Determine the [x, y] coordinate at the center of the cell enclosing the given text.  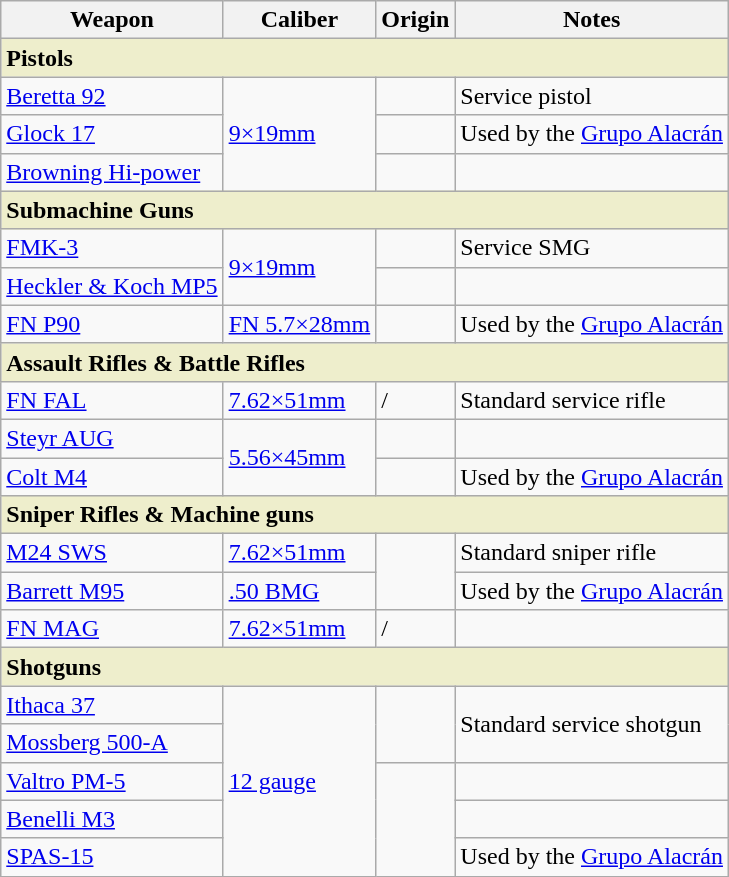
Steyr AUG [112, 438]
Beretta 92 [112, 96]
Colt M4 [112, 477]
Valtro PM-5 [112, 781]
Caliber [300, 20]
Origin [416, 20]
Notes [592, 20]
Pistols [365, 58]
FN 5.7×28mm [300, 324]
FN FAL [112, 400]
Glock 17 [112, 134]
5.56×45mm [300, 457]
Browning Hi-power [112, 172]
M24 SWS [112, 553]
FN MAG [112, 629]
Service pistol [592, 96]
Assault Rifles & Battle Rifles [365, 362]
Sniper Rifles & Machine guns [365, 515]
Barrett M95 [112, 591]
Standard sniper rifle [592, 553]
Ithaca 37 [112, 705]
FMK-3 [112, 248]
Heckler & Koch MP5 [112, 286]
Standard service shotgun [592, 724]
Standard service rifle [592, 400]
Mossberg 500-A [112, 743]
FN P90 [112, 324]
Shotguns [365, 667]
.50 BMG [300, 591]
12 gauge [300, 781]
Weapon [112, 20]
SPAS-15 [112, 857]
Benelli M3 [112, 819]
Service SMG [592, 248]
Submachine Guns [365, 210]
